From the cell containing the given text, extract its center point as [X, Y] coordinate. 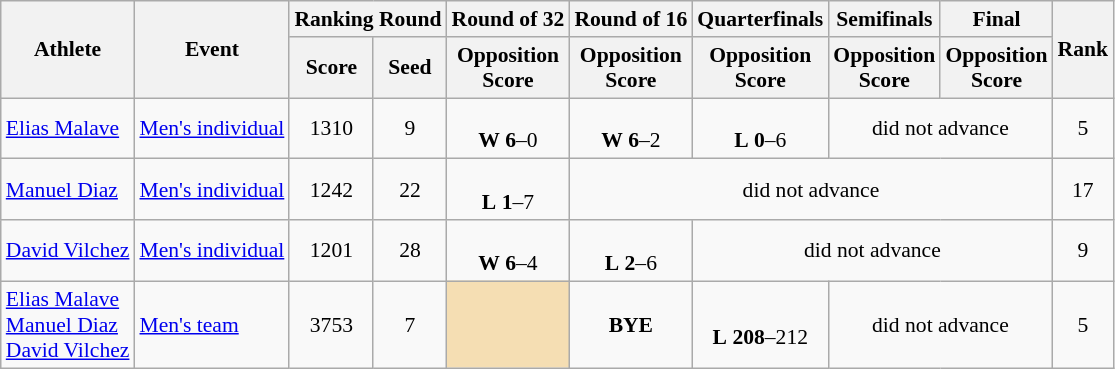
28 [410, 250]
22 [410, 190]
BYE [630, 324]
L 2–6 [630, 250]
L 208–212 [760, 324]
Event [212, 50]
L 1–7 [508, 190]
Final [996, 19]
W 6–2 [630, 128]
1242 [331, 190]
Score [331, 68]
7 [410, 324]
W 6–4 [508, 250]
Athlete [68, 50]
L 0–6 [760, 128]
Elias MalaveManuel DiazDavid Vilchez [68, 324]
1310 [331, 128]
Seed [410, 68]
Semifinals [884, 19]
Quarterfinals [760, 19]
Rank [1084, 50]
Elias Malave [68, 128]
Manuel Diaz [68, 190]
Men's team [212, 324]
1201 [331, 250]
Ranking Round [368, 19]
3753 [331, 324]
W 6–0 [508, 128]
Round of 16 [630, 19]
David Vilchez [68, 250]
17 [1084, 190]
Round of 32 [508, 19]
